Detect which cell encompasses the target text, then output its [X, Y] center coordinate. 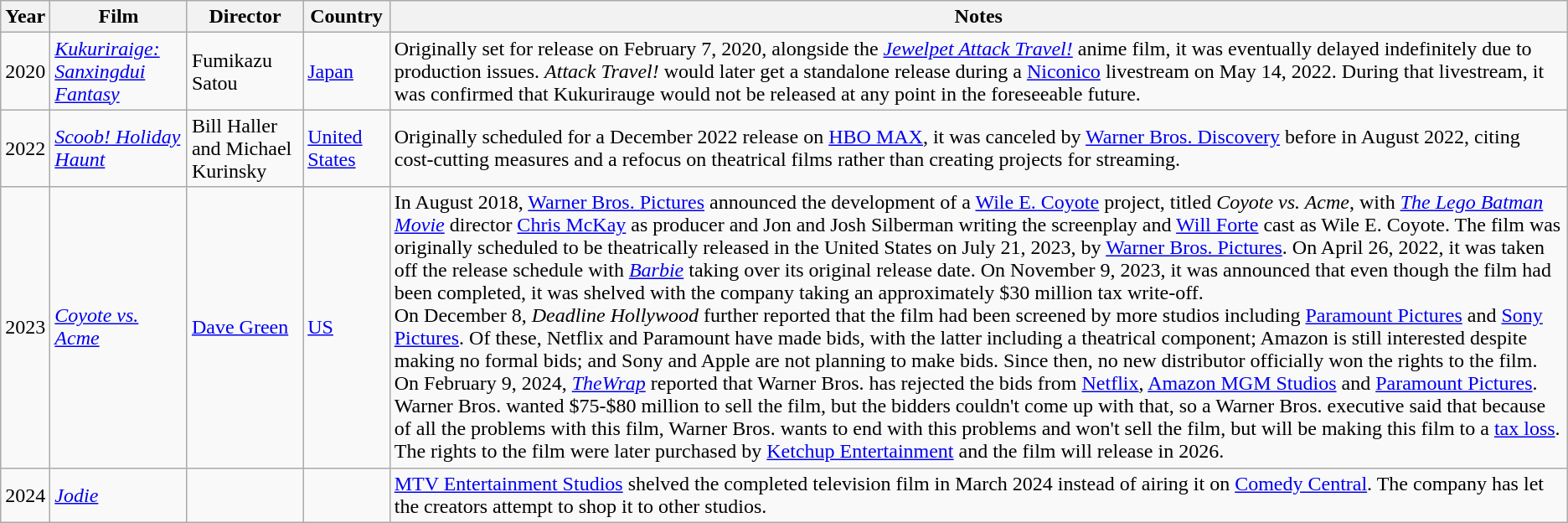
Film [119, 17]
2023 [25, 327]
2020 [25, 71]
Fumikazu Satou [245, 71]
US [347, 327]
Coyote vs. Acme [119, 327]
Bill Haller and Michael Kurinsky [245, 148]
2024 [25, 495]
Country [347, 17]
Notes [978, 17]
Year [25, 17]
Scoob! Holiday Haunt [119, 148]
Jodie [119, 495]
Dave Green [245, 327]
United States [347, 148]
Director [245, 17]
Kukuriraige: Sanxingdui Fantasy [119, 71]
2022 [25, 148]
Japan [347, 71]
